Pinpoint the cell where the given text exists, returning its [x, y] midpoint coordinate. 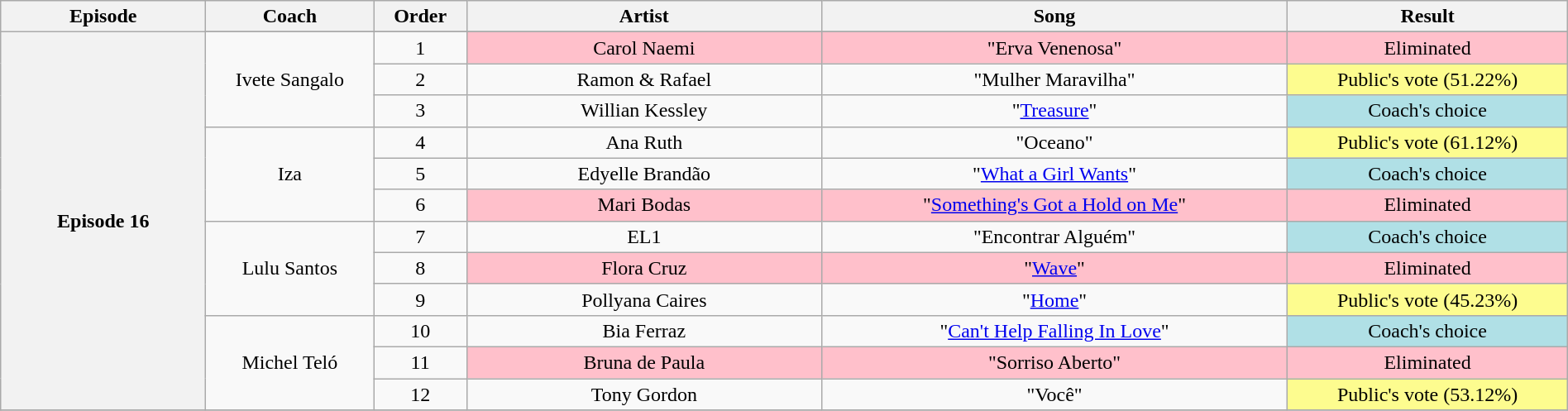
3 [420, 111]
"Você" [1054, 394]
"Erva Venenosa" [1054, 48]
7 [420, 237]
Ivete Sangalo [289, 79]
Episode [103, 17]
"Something's Got a Hold on Me" [1054, 205]
6 [420, 205]
Song [1054, 17]
"Sorriso Aberto" [1054, 362]
"Encontrar Alguém" [1054, 237]
4 [420, 142]
"Home" [1054, 299]
Tony Gordon [645, 394]
Episode 16 [103, 222]
1 [420, 48]
Public's vote (53.12%) [1427, 394]
Lulu Santos [289, 268]
9 [420, 299]
Public's vote (45.23%) [1427, 299]
8 [420, 268]
"Treasure" [1054, 111]
Iza [289, 174]
Mari Bodas [645, 205]
Public's vote (51.22%) [1427, 79]
10 [420, 331]
Order [420, 17]
Willian Kessley [645, 111]
Michel Teló [289, 362]
Ana Ruth [645, 142]
Public's vote (61.12%) [1427, 142]
Edyelle Brandão [645, 174]
Pollyana Caires [645, 299]
12 [420, 394]
2 [420, 79]
Carol Naemi [645, 48]
Flora Cruz [645, 268]
EL1 [645, 237]
"Wave" [1054, 268]
Coach [289, 17]
5 [420, 174]
Result [1427, 17]
"Oceano" [1054, 142]
"Can't Help Falling In Love" [1054, 331]
Bruna de Paula [645, 362]
"Mulher Maravilha" [1054, 79]
11 [420, 362]
Artist [645, 17]
Bia Ferraz [645, 331]
Ramon & Rafael [645, 79]
"What a Girl Wants" [1054, 174]
